Find where the given text appears and provide that cell's center as (X, Y) coordinate. 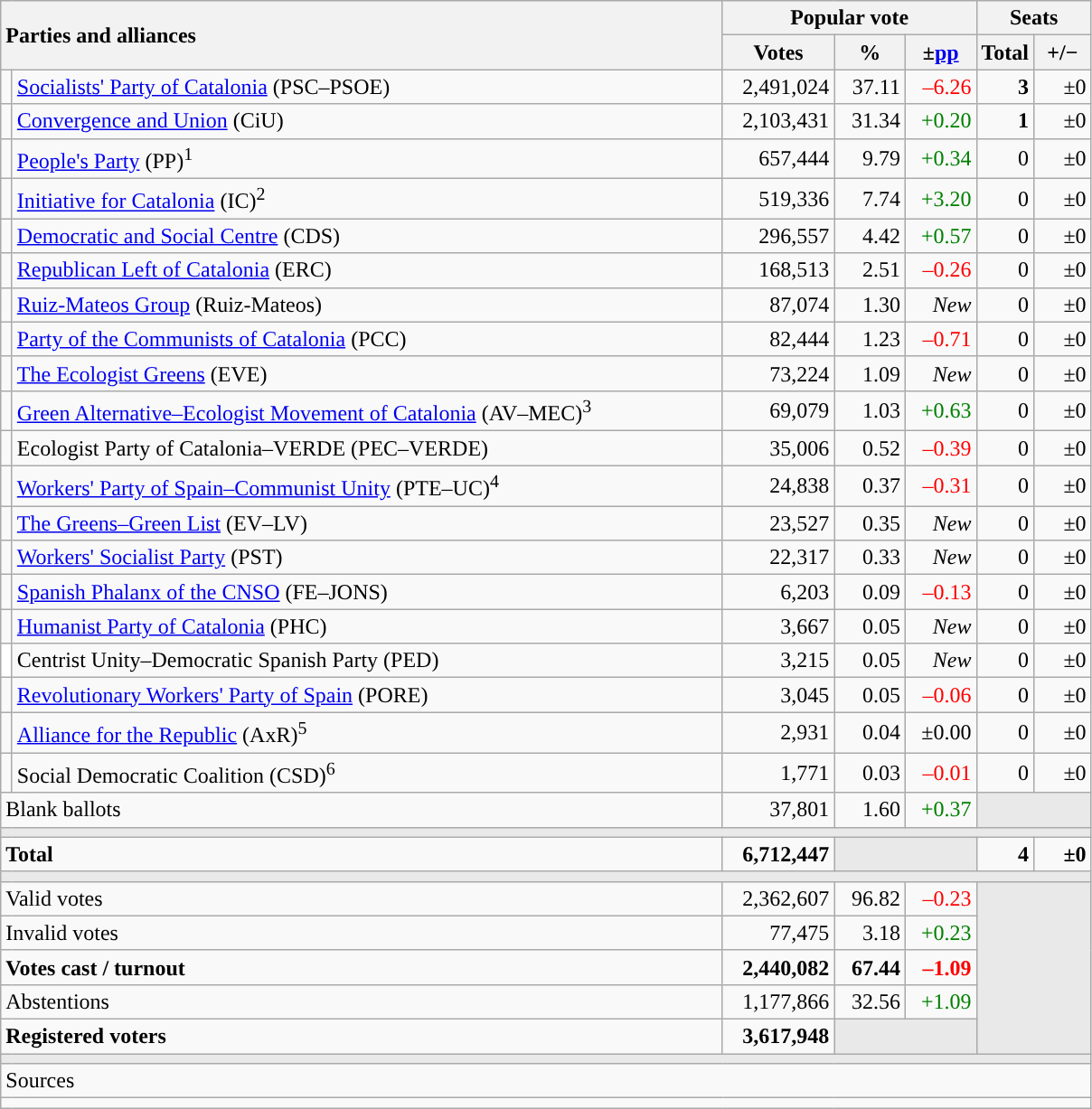
Seats (1034, 18)
37,801 (778, 810)
Republican Left of Catalonia (ERC) (367, 270)
0.52 (870, 448)
Workers' Party of Spain–Communist Unity (PTE–UC)4 (367, 486)
Revolutionary Workers' Party of Spain (PORE) (367, 695)
–0.01 (940, 774)
The Ecologist Greens (EVE) (367, 373)
+0.63 (940, 410)
0.33 (870, 558)
168,513 (778, 270)
1.60 (870, 810)
Convergence and Union (CiU) (367, 121)
35,006 (778, 448)
3,045 (778, 695)
±pp (940, 52)
Registered voters (362, 1037)
Ruiz-Mateos Group (Ruiz-Mateos) (367, 305)
+0.57 (940, 236)
22,317 (778, 558)
–0.23 (940, 898)
–0.39 (940, 448)
People's Party (PP)1 (367, 159)
2,362,607 (778, 898)
0.04 (870, 732)
1.23 (870, 339)
23,527 (778, 523)
Votes (778, 52)
+0.20 (940, 121)
657,444 (778, 159)
–1.09 (940, 967)
0.35 (870, 523)
Invalid votes (362, 933)
Valid votes (362, 898)
+/− (1063, 52)
9.79 (870, 159)
±0.00 (940, 732)
6,712,447 (778, 854)
Popular vote (850, 18)
1.03 (870, 410)
2,931 (778, 732)
+0.37 (940, 810)
Party of the Communists of Catalonia (PCC) (367, 339)
2.51 (870, 270)
1,771 (778, 774)
+0.34 (940, 159)
Socialists' Party of Catalonia (PSC–PSOE) (367, 87)
0.03 (870, 774)
Votes cast / turnout (362, 967)
Workers' Socialist Party (PST) (367, 558)
Initiative for Catalonia (IC)2 (367, 199)
1,177,866 (778, 1002)
2,491,024 (778, 87)
0.37 (870, 486)
Centrist Unity–Democratic Spanish Party (PED) (367, 661)
–0.71 (940, 339)
Blank ballots (362, 810)
% (870, 52)
–0.13 (940, 592)
Parties and alliances (362, 35)
Alliance for the Republic (AxR)5 (367, 732)
6,203 (778, 592)
1.09 (870, 373)
2,103,431 (778, 121)
24,838 (778, 486)
The Greens–Green List (EV–LV) (367, 523)
+0.23 (940, 933)
3,215 (778, 661)
4 (1005, 854)
–0.26 (940, 270)
+1.09 (940, 1002)
67.44 (870, 967)
3,667 (778, 626)
Social Democratic Coalition (CSD)6 (367, 774)
–0.06 (940, 695)
Ecologist Party of Catalonia–VERDE (PEC–VERDE) (367, 448)
Abstentions (362, 1002)
77,475 (778, 933)
–6.26 (940, 87)
Humanist Party of Catalonia (PHC) (367, 626)
Democratic and Social Centre (CDS) (367, 236)
3 (1005, 87)
0.09 (870, 592)
32.56 (870, 1002)
3,617,948 (778, 1037)
+3.20 (940, 199)
7.74 (870, 199)
82,444 (778, 339)
Green Alternative–Ecologist Movement of Catalonia (AV–MEC)3 (367, 410)
96.82 (870, 898)
519,336 (778, 199)
69,079 (778, 410)
1 (1005, 121)
Sources (546, 1081)
31.34 (870, 121)
–0.31 (940, 486)
2,440,082 (778, 967)
73,224 (778, 373)
1.30 (870, 305)
3.18 (870, 933)
Spanish Phalanx of the CNSO (FE–JONS) (367, 592)
296,557 (778, 236)
4.42 (870, 236)
37.11 (870, 87)
87,074 (778, 305)
